Return the [X, Y] coordinate for the center point of the cell that contains the specified text.  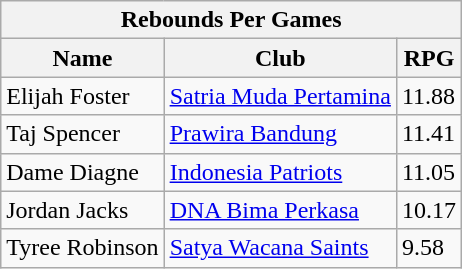
Indonesia Patriots [280, 172]
Rebounds Per Games [232, 20]
Tyree Robinson [82, 248]
10.17 [428, 210]
Dame Diagne [82, 172]
Taj Spencer [82, 134]
Satria Muda Pertamina [280, 96]
11.05 [428, 172]
Club [280, 58]
11.88 [428, 96]
Elijah Foster [82, 96]
11.41 [428, 134]
Jordan Jacks [82, 210]
9.58 [428, 248]
Satya Wacana Saints [280, 248]
Name [82, 58]
DNA Bima Perkasa [280, 210]
RPG [428, 58]
Prawira Bandung [280, 134]
